Extract the [x, y] coordinate from the center of the cell holding the provided text.  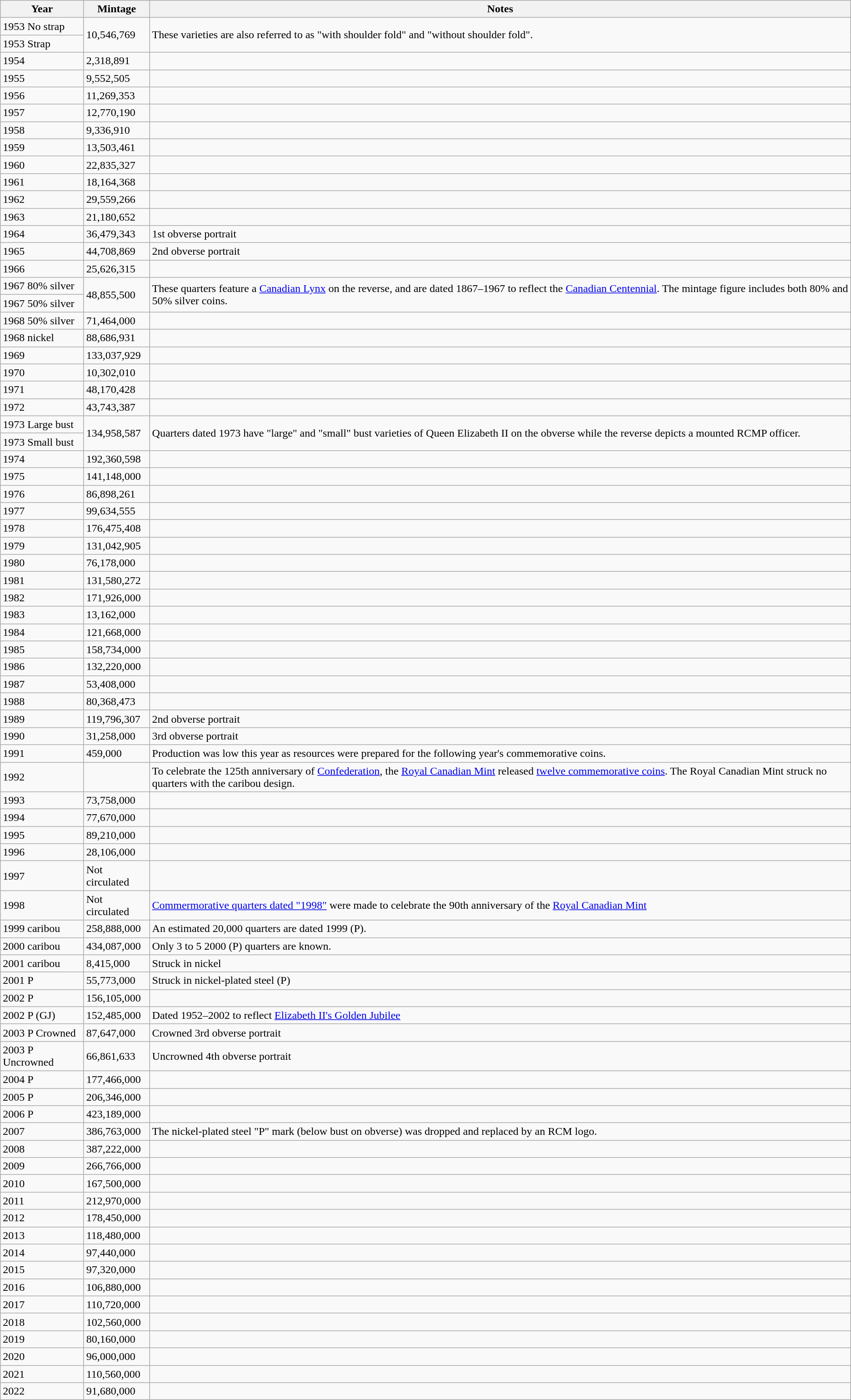
1963 [42, 217]
1968 nickel [42, 338]
134,958,587 [116, 433]
1967 80% silver [42, 286]
106,880,000 [116, 1287]
1st obverse portrait [500, 234]
2001 P [42, 981]
167,500,000 [116, 1183]
1992 [42, 777]
1968 50% silver [42, 321]
21,180,652 [116, 217]
178,450,000 [116, 1218]
2006 P [42, 1114]
9,336,910 [116, 130]
1987 [42, 684]
1978 [42, 529]
1953 No strap [42, 26]
Commermorative quarters dated "1998" were made to celebrate the 90th anniversary of the Royal Canadian Mint [500, 905]
132,220,000 [116, 667]
1980 [42, 563]
An estimated 20,000 quarters are dated 1999 (P). [500, 929]
110,720,000 [116, 1304]
1974 [42, 459]
77,670,000 [116, 818]
88,686,931 [116, 338]
9,552,505 [116, 78]
1999 caribou [42, 929]
2011 [42, 1201]
1977 [42, 511]
1983 [42, 615]
102,560,000 [116, 1322]
141,148,000 [116, 476]
These varieties are also referred to as "with shoulder fold" and "without shoulder fold". [500, 35]
1973 Large bust [42, 424]
131,042,905 [116, 546]
1954 [42, 61]
1994 [42, 818]
11,269,353 [116, 96]
1973 Small bust [42, 442]
1955 [42, 78]
1966 [42, 269]
2019 [42, 1339]
1979 [42, 546]
99,634,555 [116, 511]
2013 [42, 1235]
2020 [42, 1356]
434,087,000 [116, 946]
2018 [42, 1322]
121,668,000 [116, 632]
386,763,000 [116, 1132]
Notes [500, 9]
22,835,327 [116, 165]
118,480,000 [116, 1235]
2008 [42, 1149]
2002 P (GJ) [42, 1015]
131,580,272 [116, 580]
8,415,000 [116, 963]
76,178,000 [116, 563]
25,626,315 [116, 269]
12,770,190 [116, 113]
1989 [42, 719]
48,170,428 [116, 390]
1988 [42, 701]
423,189,000 [116, 1114]
152,485,000 [116, 1015]
2015 [42, 1270]
2017 [42, 1304]
73,758,000 [116, 801]
2002 P [42, 998]
48,855,500 [116, 295]
Production was low this year as resources were prepared for the following year's commemorative coins. [500, 753]
1986 [42, 667]
119,796,307 [116, 719]
87,647,000 [116, 1032]
Dated 1952–2002 to reflect Elizabeth II's Golden Jubilee [500, 1015]
1960 [42, 165]
Only 3 to 5 2000 (P) quarters are known. [500, 946]
13,162,000 [116, 615]
Year [42, 9]
133,037,929 [116, 355]
2,318,891 [116, 61]
1967 50% silver [42, 303]
71,464,000 [116, 321]
91,680,000 [116, 1391]
1984 [42, 632]
53,408,000 [116, 684]
206,346,000 [116, 1097]
158,734,000 [116, 650]
10,546,769 [116, 35]
2012 [42, 1218]
1993 [42, 801]
2010 [42, 1183]
3rd obverse portrait [500, 736]
1991 [42, 753]
86,898,261 [116, 494]
2009 [42, 1166]
2000 caribou [42, 946]
1976 [42, 494]
18,164,368 [116, 182]
Quarters dated 1973 have "large" and "small" bust varieties of Queen Elizabeth II on the obverse while the reverse depicts a mounted RCMP officer. [500, 433]
1962 [42, 199]
The nickel-plated steel "P" mark (below bust on obverse) was dropped and replaced by an RCM logo. [500, 1132]
387,222,000 [116, 1149]
1995 [42, 835]
Struck in nickel-plated steel (P) [500, 981]
2005 P [42, 1097]
96,000,000 [116, 1356]
459,000 [116, 753]
192,360,598 [116, 459]
44,708,869 [116, 252]
1953 Strap [42, 44]
1982 [42, 598]
2003 P Uncrowned [42, 1056]
1971 [42, 390]
66,861,633 [116, 1056]
1961 [42, 182]
1965 [42, 252]
2014 [42, 1253]
1956 [42, 96]
171,926,000 [116, 598]
Struck in nickel [500, 963]
258,888,000 [116, 929]
80,160,000 [116, 1339]
156,105,000 [116, 998]
1981 [42, 580]
2016 [42, 1287]
1997 [42, 876]
29,559,266 [116, 199]
2001 caribou [42, 963]
110,560,000 [116, 1374]
89,210,000 [116, 835]
Uncrowned 4th obverse portrait [500, 1056]
13,503,461 [116, 147]
97,320,000 [116, 1270]
2021 [42, 1374]
1975 [42, 476]
2022 [42, 1391]
1996 [42, 852]
1957 [42, 113]
31,258,000 [116, 736]
Mintage [116, 9]
2003 P Crowned [42, 1032]
1970 [42, 373]
55,773,000 [116, 981]
1998 [42, 905]
Crowned 3rd obverse portrait [500, 1032]
266,766,000 [116, 1166]
212,970,000 [116, 1201]
80,368,473 [116, 701]
2004 P [42, 1079]
1958 [42, 130]
43,743,387 [116, 407]
2007 [42, 1132]
177,466,000 [116, 1079]
1990 [42, 736]
176,475,408 [116, 529]
1959 [42, 147]
28,106,000 [116, 852]
1969 [42, 355]
1972 [42, 407]
97,440,000 [116, 1253]
36,479,343 [116, 234]
10,302,010 [116, 373]
1985 [42, 650]
1964 [42, 234]
